Return (X, Y) of the center of cell containing provided text 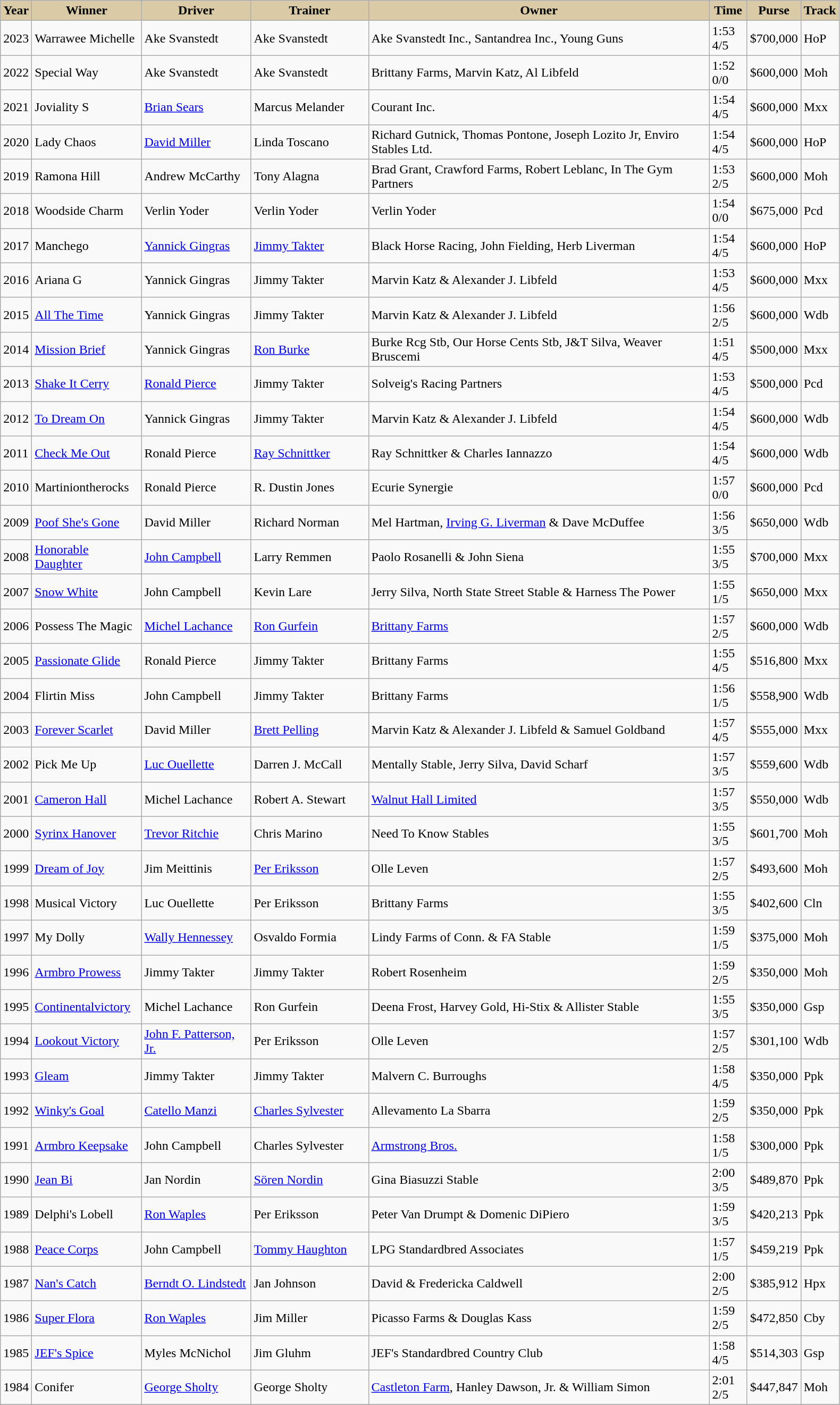
David & Fredericka Caldwell (539, 1284)
Passionate Glide (87, 660)
Possess The Magic (87, 626)
Walnut Hall Limited (539, 799)
Cby (820, 1318)
2002 (16, 765)
1:55 1/5 (728, 591)
Castleton Farm, Hanley Dawson, Jr. & William Simon (539, 1387)
Peace Corps (87, 1249)
Berndt O. Lindstedt (196, 1284)
Brittany Farms, Marvin Katz, Al Libfeld (539, 72)
2016 (16, 280)
Kevin Lare (309, 591)
Ray Schnittker (309, 453)
R. Dustin Jones (309, 488)
$514,303 (774, 1353)
1986 (16, 1318)
Armstrong Bros. (539, 1145)
Super Flora (87, 1318)
$447,847 (774, 1387)
2020 (16, 141)
Snow White (87, 591)
Pick Me Up (87, 765)
2:00 3/5 (728, 1180)
1:53 2/5 (728, 177)
$472,850 (774, 1318)
Owner (539, 11)
John F. Patterson, Jr. (196, 1041)
Special Way (87, 72)
Trevor Ritchie (196, 834)
Shake It Cerry (87, 384)
Need To Know Stables (539, 834)
Poof She's Gone (87, 522)
Osvaldo Formia (309, 937)
Andrew McCarthy (196, 177)
Time (728, 11)
1991 (16, 1145)
Paolo Rosanelli & John Siena (539, 557)
1:58 1/5 (728, 1145)
Ray Schnittker & Charles Iannazzo (539, 453)
Cln (820, 903)
Woodside Charm (87, 211)
2019 (16, 177)
2:00 2/5 (728, 1284)
Peter Van Drumpt & Domenic DiPiero (539, 1215)
Armbro Keepsake (87, 1145)
Ron Burke (309, 349)
2007 (16, 591)
Malvern C. Burroughs (539, 1076)
Delphi's Lobell (87, 1215)
Conifer (87, 1387)
Tommy Haughton (309, 1249)
Ecurie Synergie (539, 488)
1990 (16, 1180)
Mel Hartman, Irving G. Liverman & Dave McDuffee (539, 522)
Driver (196, 11)
$550,000 (774, 799)
Deena Frost, Harvey Gold, Hi-Stix & Allister Stable (539, 1007)
All The Time (87, 315)
2:01 2/5 (728, 1387)
Jim Gluhm (309, 1353)
Mentally Stable, Jerry Silva, David Scharf (539, 765)
Winky's Goal (87, 1110)
Warrawee Michelle (87, 38)
Flirtin Miss (87, 696)
1994 (16, 1041)
Armbro Prowess (87, 972)
1:57 0/0 (728, 488)
Lady Chaos (87, 141)
Cameron Hall (87, 799)
1996 (16, 972)
2014 (16, 349)
Nan's Catch (87, 1284)
1:59 3/5 (728, 1215)
Lindy Farms of Conn. & FA Stable (539, 937)
To Dream On (87, 418)
$300,000 (774, 1145)
Sören Nordin (309, 1180)
2011 (16, 453)
Trainer (309, 11)
Martiniontherocks (87, 488)
$555,000 (774, 730)
1:51 4/5 (728, 349)
1998 (16, 903)
2015 (16, 315)
2006 (16, 626)
2008 (16, 557)
$516,800 (774, 660)
Year (16, 11)
Jean Bi (87, 1180)
$375,000 (774, 937)
2022 (16, 72)
Burke Rcg Stb, Our Horse Cents Stb, J&T Silva, Weaver Bruscemi (539, 349)
Solveig's Racing Partners (539, 384)
Forever Scarlet (87, 730)
Dream of Joy (87, 868)
1989 (16, 1215)
Myles McNichol (196, 1353)
Jim Meittinis (196, 868)
Lookout Victory (87, 1041)
1999 (16, 868)
1:59 1/5 (728, 937)
Winner (87, 11)
Robert Rosenheim (539, 972)
Manchego (87, 246)
2018 (16, 211)
Black Horse Racing, John Fielding, Herb Liverman (539, 246)
Brian Sears (196, 107)
1:56 1/5 (728, 696)
2001 (16, 799)
1:54 0/0 (728, 211)
Ariana G (87, 280)
Tony Alagna (309, 177)
$385,912 (774, 1284)
1:56 2/5 (728, 315)
Honorable Daughter (87, 557)
2009 (16, 522)
$601,700 (774, 834)
$489,870 (774, 1180)
2023 (16, 38)
1993 (16, 1076)
Jerry Silva, North State Street Stable & Harness The Power (539, 591)
1:57 4/5 (728, 730)
2005 (16, 660)
Richard Gutnick, Thomas Pontone, Joseph Lozito Jr, Enviro Stables Ltd. (539, 141)
Musical Victory (87, 903)
$420,213 (774, 1215)
My Dolly (87, 937)
1992 (16, 1110)
Brett Pelling (309, 730)
Track (820, 11)
Larry Remmen (309, 557)
Hpx (820, 1284)
$559,600 (774, 765)
$459,219 (774, 1249)
1997 (16, 937)
2012 (16, 418)
Picasso Farms & Douglas Kass (539, 1318)
Darren J. McCall (309, 765)
$402,600 (774, 903)
2013 (16, 384)
Courant Inc. (539, 107)
$558,900 (774, 696)
LPG Standardbred Associates (539, 1249)
Purse (774, 11)
1984 (16, 1387)
JEF's Spice (87, 1353)
Marcus Melander (309, 107)
$301,100 (774, 1041)
Gina Biasuzzi Stable (539, 1180)
Joviality S (87, 107)
1985 (16, 1353)
2010 (16, 488)
Chris Marino (309, 834)
2003 (16, 730)
Brad Grant, Crawford Farms, Robert Leblanc, In The Gym Partners (539, 177)
$675,000 (774, 211)
Richard Norman (309, 522)
1:52 0/0 (728, 72)
Syrinx Hanover (87, 834)
1987 (16, 1284)
Jan Johnson (309, 1284)
Catello Manzi (196, 1110)
Jan Nordin (196, 1180)
Marvin Katz & Alexander J. Libfeld & Samuel Goldband (539, 730)
Robert A. Stewart (309, 799)
2021 (16, 107)
Mission Brief (87, 349)
Check Me Out (87, 453)
Gleam (87, 1076)
1988 (16, 1249)
JEF's Standardbred Country Club (539, 1353)
Linda Toscano (309, 141)
Ramona Hill (87, 177)
Wally Hennessey (196, 937)
$493,600 (774, 868)
2004 (16, 696)
Allevamento La Sbarra (539, 1110)
Continentalvictory (87, 1007)
1:56 3/5 (728, 522)
1:57 1/5 (728, 1249)
2000 (16, 834)
Ake Svanstedt Inc., Santandrea Inc., Young Guns (539, 38)
1995 (16, 1007)
1:55 4/5 (728, 660)
2017 (16, 246)
Jim Miller (309, 1318)
